Find where the given text appears and provide that cell's center as [X, Y] coordinate. 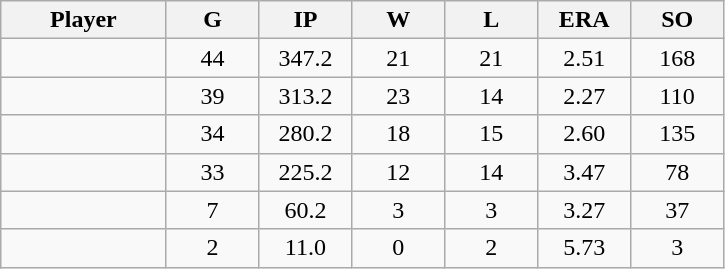
Player [84, 20]
7 [212, 210]
3.27 [584, 210]
225.2 [306, 172]
SO [678, 20]
78 [678, 172]
IP [306, 20]
34 [212, 134]
2.51 [584, 58]
39 [212, 96]
110 [678, 96]
G [212, 20]
ERA [584, 20]
11.0 [306, 248]
3.47 [584, 172]
15 [492, 134]
44 [212, 58]
5.73 [584, 248]
23 [398, 96]
2.27 [584, 96]
280.2 [306, 134]
18 [398, 134]
W [398, 20]
313.2 [306, 96]
347.2 [306, 58]
60.2 [306, 210]
12 [398, 172]
37 [678, 210]
168 [678, 58]
L [492, 20]
2.60 [584, 134]
0 [398, 248]
33 [212, 172]
135 [678, 134]
